Return the [x, y] coordinate for the center point of the cell that contains the specified text.  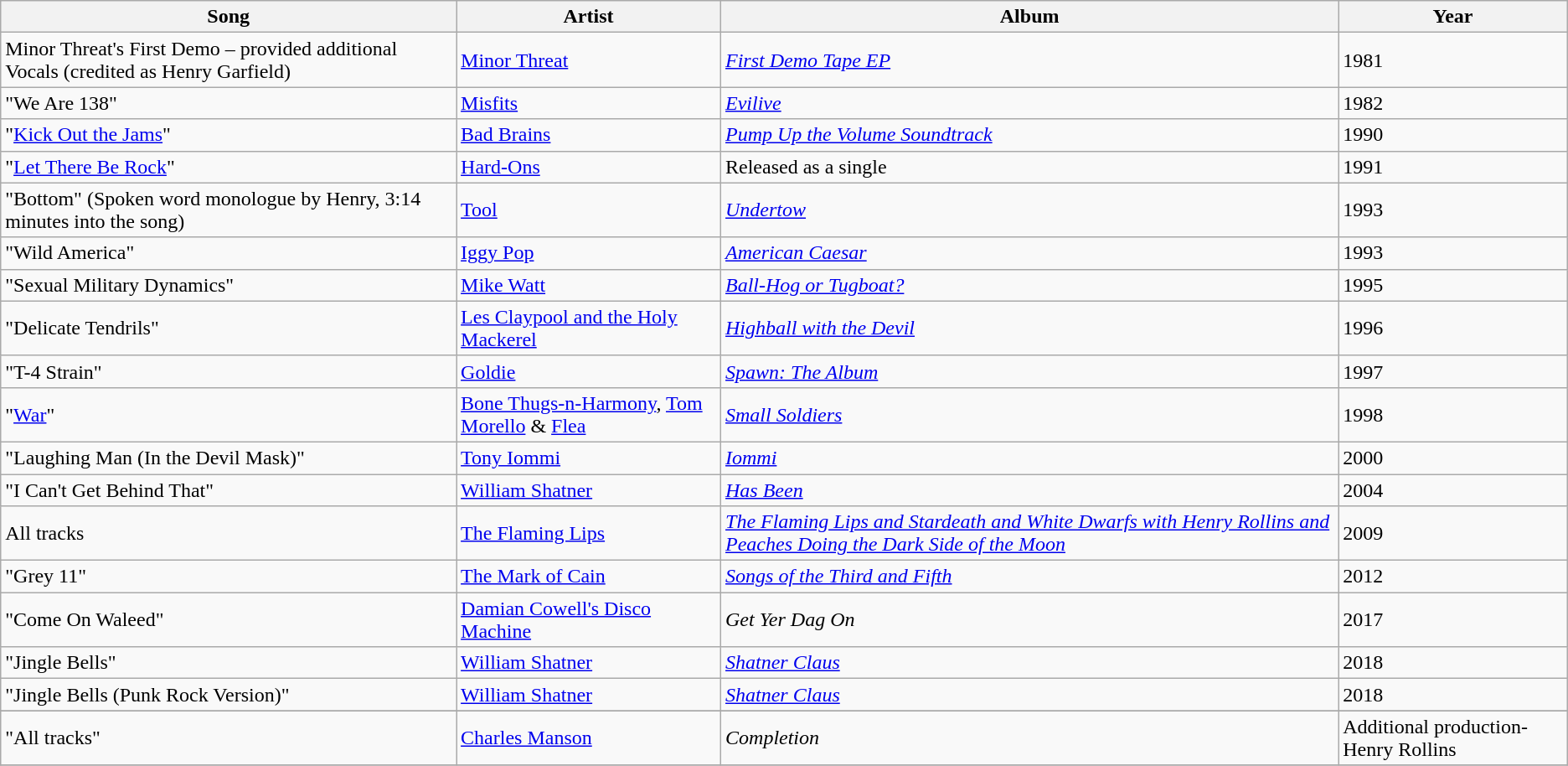
Evilive [1030, 103]
Small Soldiers [1030, 414]
Misfits [589, 103]
"We Are 138" [229, 103]
2004 [1452, 490]
Additional production- Henry Rollins [1452, 738]
1995 [1452, 285]
2009 [1452, 533]
The Flaming Lips and Stardeath and White Dwarfs with Henry Rollins and Peaches Doing the Dark Side of the Moon [1030, 533]
Highball with the Devil [1030, 329]
First Demo Tape EP [1030, 60]
1997 [1452, 371]
Damian Cowell's Disco Machine [589, 620]
The Flaming Lips [589, 533]
Bone Thugs-n-Harmony, Tom Morello & Flea [589, 414]
Goldie [589, 371]
"Jingle Bells (Punk Rock Version)" [229, 695]
"T-4 Strain" [229, 371]
"Jingle Bells" [229, 663]
1981 [1452, 60]
Completion [1030, 738]
1991 [1452, 167]
Mike Watt [589, 285]
"Let There Be Rock" [229, 167]
Song [229, 17]
"Laughing Man (In the Devil Mask)" [229, 458]
Get Yer Dag On [1030, 620]
2012 [1452, 577]
1998 [1452, 414]
All tracks [229, 533]
Pump Up the Volume Soundtrack [1030, 135]
"All tracks" [229, 738]
Songs of the Third and Fifth [1030, 577]
Charles Manson [589, 738]
"I Can't Get Behind That" [229, 490]
Undertow [1030, 210]
Bad Brains [589, 135]
2000 [1452, 458]
Tony Iommi [589, 458]
"Kick Out the Jams" [229, 135]
The Mark of Cain [589, 577]
Hard-Ons [589, 167]
Artist [589, 17]
Minor Threat [589, 60]
1982 [1452, 103]
Tool [589, 210]
1996 [1452, 329]
"Come On Waleed" [229, 620]
Les Claypool and the Holy Mackerel [589, 329]
Iggy Pop [589, 253]
Has Been [1030, 490]
1990 [1452, 135]
"Wild America" [229, 253]
Year [1452, 17]
Ball-Hog or Tugboat? [1030, 285]
"Grey 11" [229, 577]
American Caesar [1030, 253]
Iommi [1030, 458]
"Sexual Military Dynamics" [229, 285]
Minor Threat's First Demo – provided additional Vocals (credited as Henry Garfield) [229, 60]
Spawn: The Album [1030, 371]
"War" [229, 414]
"Delicate Tendrils" [229, 329]
2017 [1452, 620]
Released as a single [1030, 167]
"Bottom" (Spoken word monologue by Henry, 3:14 minutes into the song) [229, 210]
Album [1030, 17]
